Capture the cell that displays the provided text and extract its (x, y) central coordinate. 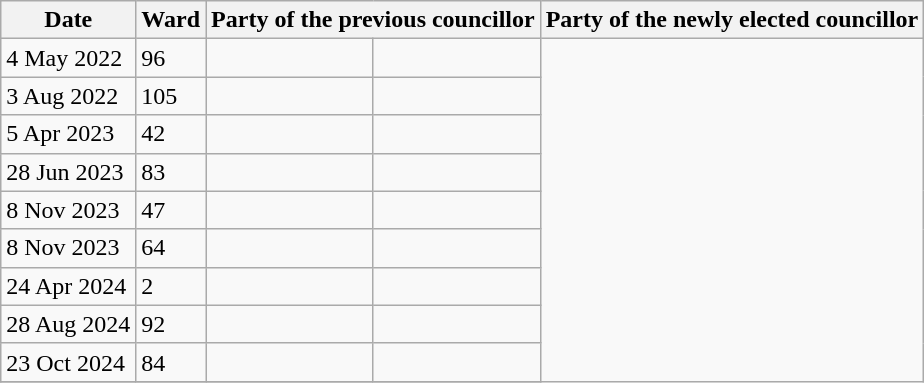
105 (171, 96)
83 (171, 172)
Date (68, 20)
92 (171, 324)
42 (171, 134)
Ward (171, 20)
28 Jun 2023 (68, 172)
28 Aug 2024 (68, 324)
96 (171, 58)
Party of the previous councillor (374, 20)
5 Apr 2023 (68, 134)
3 Aug 2022 (68, 96)
47 (171, 210)
2 (171, 286)
84 (171, 362)
4 May 2022 (68, 58)
Party of the newly elected councillor (732, 20)
64 (171, 248)
23 Oct 2024 (68, 362)
24 Apr 2024 (68, 286)
